Return the [x, y] coordinate for the center point of the cell that contains the specified text.  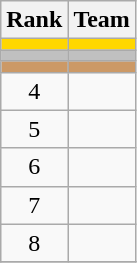
8 [34, 243]
7 [34, 205]
Team [102, 20]
Rank [34, 20]
6 [34, 167]
4 [34, 91]
5 [34, 129]
